Scan for the cell matching the given text and deliver its (X, Y) coordinate at center. 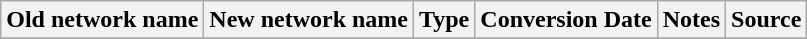
Notes (691, 20)
Source (766, 20)
Old network name (102, 20)
Type (444, 20)
New network name (309, 20)
Conversion Date (566, 20)
